Extract the (x, y) coordinate from the center of the cell holding the provided text.  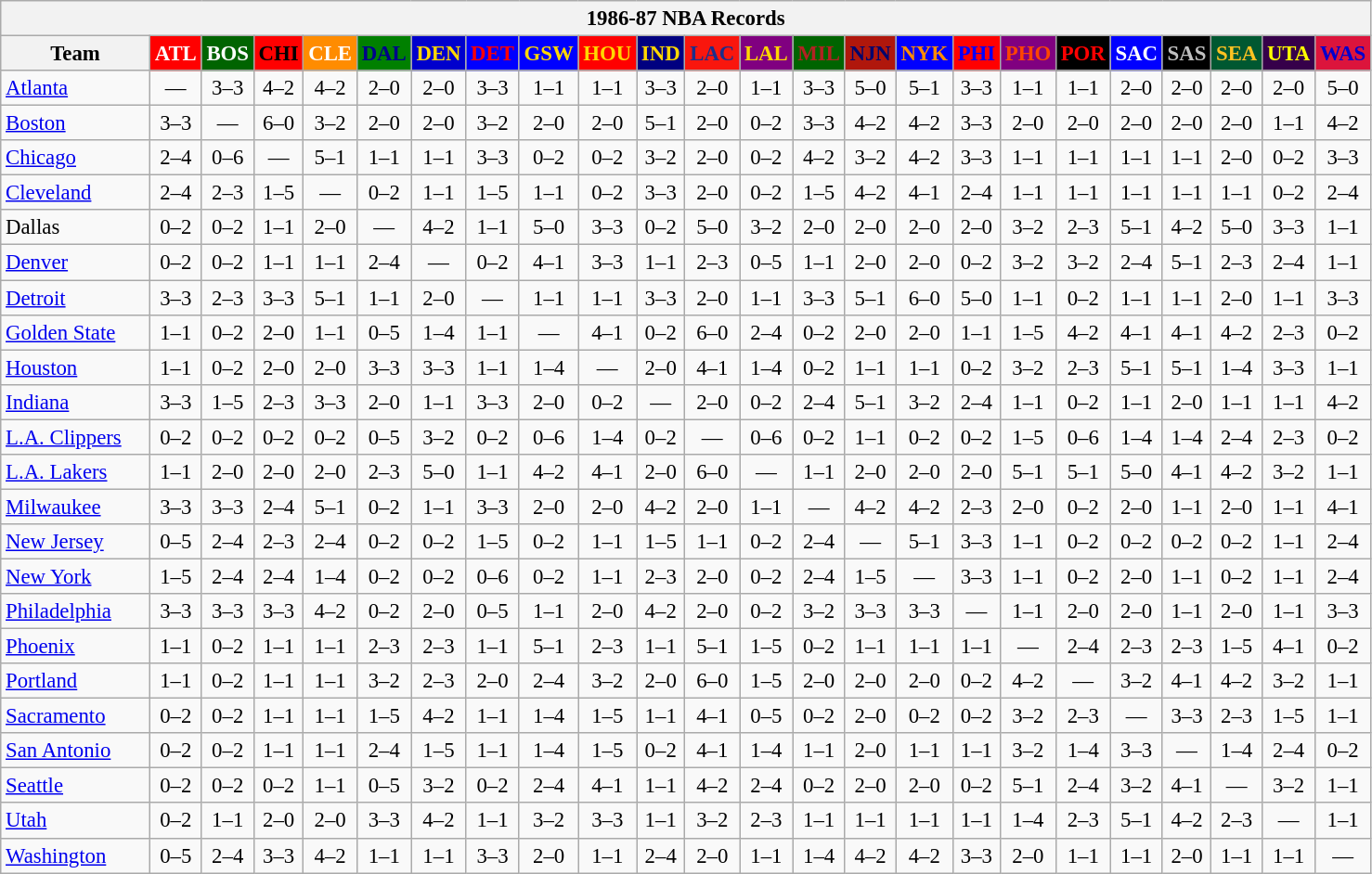
San Antonio (76, 751)
Phoenix (76, 647)
Sacramento (76, 716)
SAS (1186, 54)
DET (492, 54)
Cleveland (76, 193)
NYK (925, 54)
SAC (1136, 54)
LAL (767, 54)
Houston (76, 367)
DEN (438, 54)
LAC (713, 54)
BOS (227, 54)
WAS (1343, 54)
New York (76, 576)
GSW (549, 54)
Washington (76, 855)
Dallas (76, 227)
1986-87 NBA Records (686, 19)
Chicago (76, 158)
ATL (175, 54)
Denver (76, 263)
MIL (819, 54)
HOU (607, 54)
New Jersey (76, 542)
PHI (977, 54)
Portland (76, 681)
NJN (871, 54)
IND (661, 54)
POR (1082, 54)
Seattle (76, 786)
DAL (384, 54)
Team (76, 54)
UTA (1288, 54)
L.A. Lakers (76, 472)
CLE (330, 54)
CHI (278, 54)
Philadelphia (76, 611)
Indiana (76, 402)
PHO (1028, 54)
SEA (1236, 54)
Boston (76, 123)
Milwaukee (76, 507)
L.A. Clippers (76, 437)
Detroit (76, 298)
Utah (76, 821)
Atlanta (76, 88)
Golden State (76, 332)
